Scan for the cell matching the given text and deliver its [X, Y] coordinate at center. 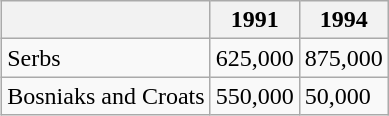
875,000 [344, 58]
Serbs [106, 58]
1994 [344, 20]
625,000 [254, 58]
550,000 [254, 96]
50,000 [344, 96]
1991 [254, 20]
Bosniaks and Croats [106, 96]
